Return [X, Y] of the center of cell containing provided text 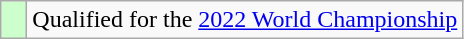
Qualified for the 2022 World Championship [245, 20]
